Locate the cell with the specified text and output its (X, Y) center coordinate. 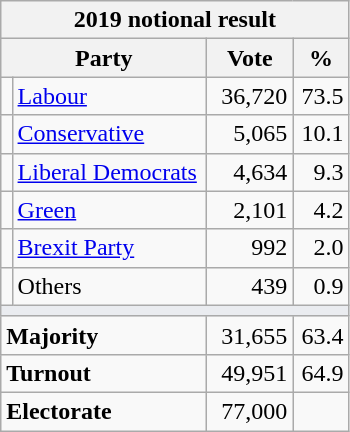
4.2 (321, 210)
Labour (110, 96)
36,720 (250, 96)
10.1 (321, 134)
Green (110, 210)
2,101 (250, 210)
Vote (250, 58)
992 (250, 248)
% (321, 58)
2019 notional result (175, 20)
Turnout (104, 373)
2.0 (321, 248)
439 (250, 286)
Conservative (110, 134)
4,634 (250, 172)
64.9 (321, 373)
0.9 (321, 286)
Party (104, 58)
Brexit Party (110, 248)
Others (110, 286)
Liberal Democrats (110, 172)
77,000 (250, 411)
5,065 (250, 134)
73.5 (321, 96)
Electorate (104, 411)
Majority (104, 335)
49,951 (250, 373)
63.4 (321, 335)
9.3 (321, 172)
31,655 (250, 335)
